Determine the [X, Y] coordinate at the center of the cell enclosing the given text.  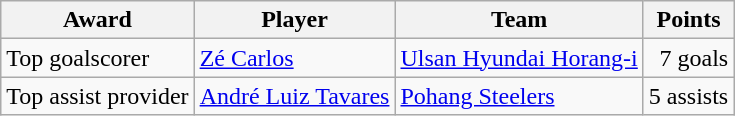
Award [98, 20]
Player [294, 20]
Top goalscorer [98, 58]
Pohang Steelers [519, 96]
André Luiz Tavares [294, 96]
Top assist provider [98, 96]
Zé Carlos [294, 58]
Ulsan Hyundai Horang-i [519, 58]
Team [519, 20]
Points [688, 20]
5 assists [688, 96]
7 goals [688, 58]
